Locate the cell with the specified text and output its (X, Y) center coordinate. 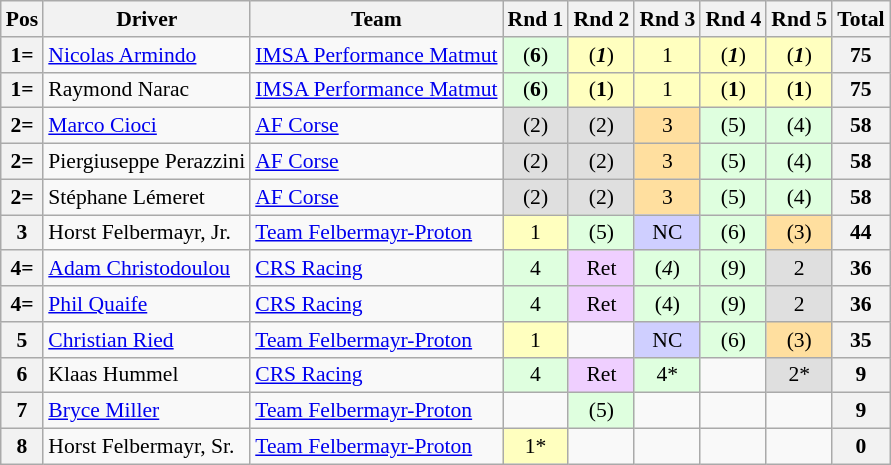
0 (860, 447)
Rnd 4 (733, 19)
5 (22, 340)
Pos (22, 19)
Christian Ried (146, 340)
8 (22, 447)
6 (22, 375)
Rnd 2 (601, 19)
Horst Felbermayr, Jr. (146, 233)
2* (799, 375)
Bryce Miller (146, 411)
Raymond Narac (146, 90)
Rnd 3 (667, 19)
Piergiuseppe Perazzini (146, 162)
Team (376, 19)
Phil Quaife (146, 304)
Nicolas Armindo (146, 55)
Stéphane Lémeret (146, 197)
Adam Christodoulou (146, 269)
Klaas Hummel (146, 375)
44 (860, 233)
Horst Felbermayr, Sr. (146, 447)
Rnd 1 (536, 19)
7 (22, 411)
Total (860, 19)
1* (536, 447)
Marco Cioci (146, 126)
Rnd 5 (799, 19)
4* (667, 375)
Driver (146, 19)
35 (860, 340)
